Identify which cell holds the provided text, then report its (X, Y) central coordinate. 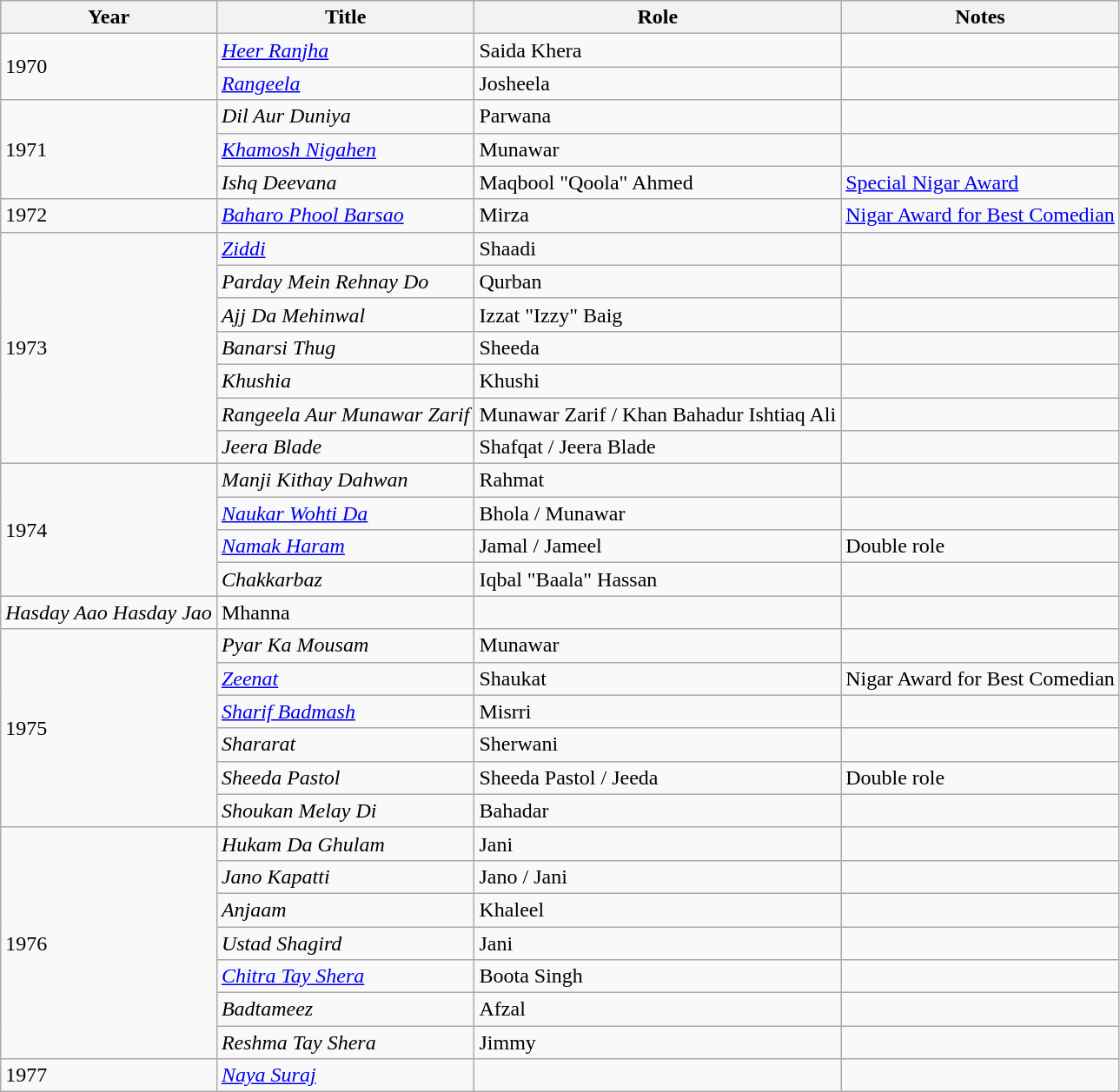
Bhola / Munawar (658, 513)
Khushia (346, 381)
Bahadar (658, 811)
Jeera Blade (346, 447)
Ishq Deevana (346, 182)
Rangeela (346, 83)
Chakkarbaz (346, 579)
1974 (109, 530)
Manji Kithay Dahwan (346, 480)
Jano / Jani (658, 877)
Sherwani (658, 745)
Zeenat (346, 678)
Jimmy (658, 1042)
Izzat "Izzy" Baig (658, 314)
Namak Haram (346, 546)
Ustad Shagird (346, 943)
Rangeela Aur Munawar Zarif (346, 414)
Sheeda Pastol / Jeeda (658, 778)
Ziddi (346, 248)
Naukar Wohti Da (346, 513)
Dil Aur Duniya (346, 116)
Qurban (658, 281)
Naya Suraj (346, 1075)
Reshma Tay Shera (346, 1042)
Shaadi (658, 248)
Iqbal "Baala" Hassan (658, 579)
Special Nigar Award (980, 182)
Sheeda (658, 347)
Shaukat (658, 678)
1975 (109, 728)
1976 (109, 943)
Notes (980, 17)
Boota Singh (658, 976)
Khaleel (658, 910)
Afzal (658, 1009)
Jano Kapatti (346, 877)
Banarsi Thug (346, 347)
Josheela (658, 83)
Anjaam (346, 910)
Chitra Tay Shera (346, 976)
Rahmat (658, 480)
Sharif Badmash (346, 711)
Baharo Phool Barsao (346, 215)
Shararat (346, 745)
Shafqat / Jeera Blade (658, 447)
Title (346, 17)
Shoukan Melay Di (346, 811)
Jamal / Jameel (658, 546)
1972 (109, 215)
Year (109, 17)
Parday Mein Rehnay Do (346, 281)
Sheeda Pastol (346, 778)
Ajj Da Mehinwal (346, 314)
Khamosh Nigahen (346, 149)
Mirza (658, 215)
Hasday Aao Hasday Jao (109, 612)
1977 (109, 1075)
Badtameez (346, 1009)
1970 (109, 67)
Mhanna (346, 612)
Misrri (658, 711)
Maqbool "Qoola" Ahmed (658, 182)
Khushi (658, 381)
Role (658, 17)
Hukam Da Ghulam (346, 844)
1973 (109, 347)
Munawar Zarif / Khan Bahadur Ishtiaq Ali (658, 414)
Saida Khera (658, 50)
Heer Ranjha (346, 50)
Pyar Ka Mousam (346, 645)
1971 (109, 149)
Parwana (658, 116)
